Output the (X, Y) coordinate of the center of the cell containing the given text.  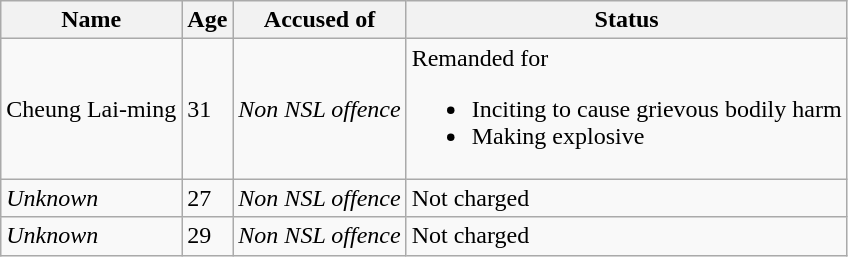
Age (208, 20)
Name (92, 20)
31 (208, 109)
Accused of (320, 20)
Remanded forInciting to cause grievous bodily harmMaking explosive (626, 109)
29 (208, 236)
27 (208, 198)
Status (626, 20)
Cheung Lai-ming (92, 109)
